Capture the cell that displays the provided text and extract its (X, Y) central coordinate. 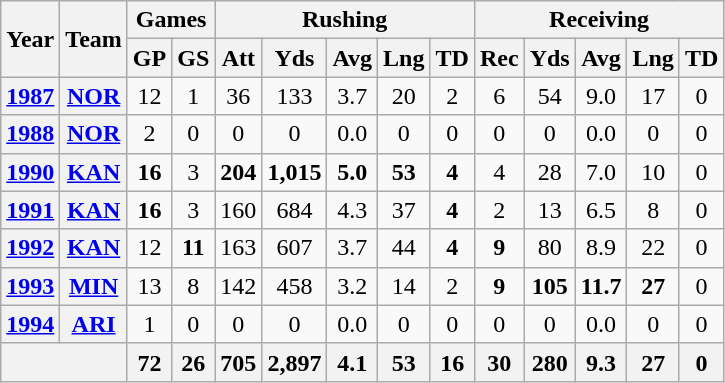
1988 (30, 134)
Year (30, 39)
8.9 (601, 248)
133 (294, 96)
2,897 (294, 362)
9.3 (601, 362)
30 (499, 362)
36 (238, 96)
607 (294, 248)
11.7 (601, 286)
28 (550, 172)
Rec (499, 58)
280 (550, 362)
ARI (94, 324)
105 (550, 286)
80 (550, 248)
1994 (30, 324)
MIN (94, 286)
705 (238, 362)
204 (238, 172)
14 (404, 286)
4.3 (352, 210)
1990 (30, 172)
160 (238, 210)
26 (194, 362)
Team (94, 39)
44 (404, 248)
142 (238, 286)
5.0 (352, 172)
11 (194, 248)
Att (238, 58)
22 (653, 248)
GP (149, 58)
72 (149, 362)
Receiving (598, 20)
37 (404, 210)
4.1 (352, 362)
1987 (30, 96)
7.0 (601, 172)
1,015 (294, 172)
Games (170, 20)
3.2 (352, 286)
6 (499, 96)
9.0 (601, 96)
Rushing (345, 20)
17 (653, 96)
684 (294, 210)
54 (550, 96)
10 (653, 172)
GS (194, 58)
1993 (30, 286)
163 (238, 248)
6.5 (601, 210)
20 (404, 96)
1991 (30, 210)
1992 (30, 248)
458 (294, 286)
